Detect which cell encompasses the target text, then output its [X, Y] center coordinate. 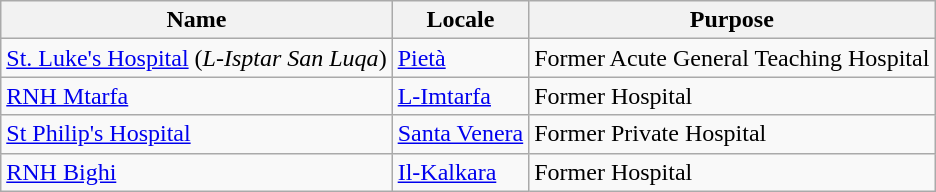
Name [196, 20]
Pietà [460, 58]
RNH Bighi [196, 172]
Purpose [732, 20]
Former Acute General Teaching Hospital [732, 58]
Il-Kalkara [460, 172]
Santa Venera [460, 134]
L-Imtarfa [460, 96]
Locale [460, 20]
RNH Mtarfa [196, 96]
Former Private Hospital [732, 134]
St Philip's Hospital [196, 134]
St. Luke's Hospital (L-Isptar San Luqa) [196, 58]
